Scan for the cell matching the given text and deliver its [X, Y] coordinate at center. 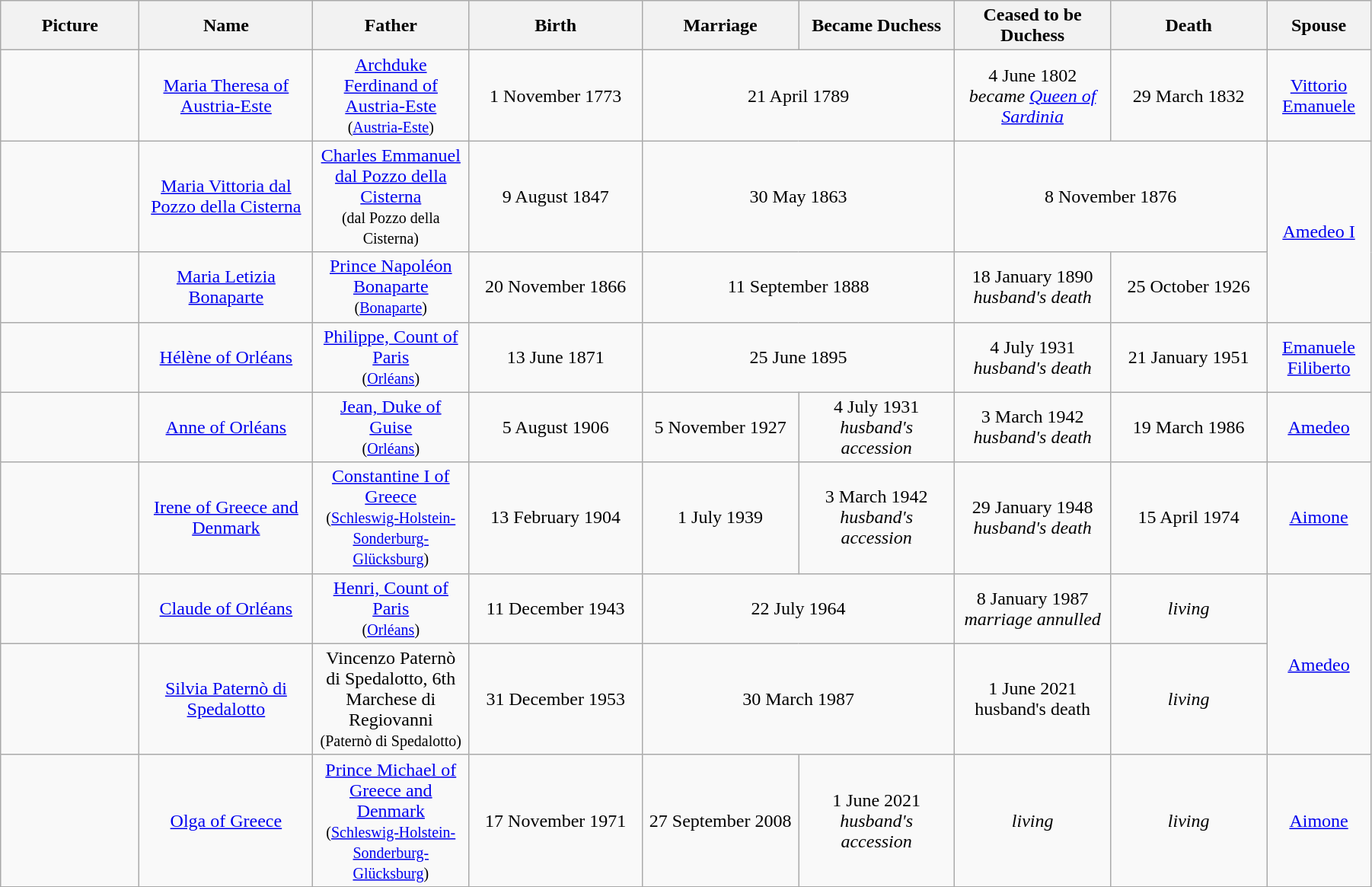
4 July 1931husband's death [1032, 357]
4 June 1802became Queen of Sardinia [1032, 96]
1 June 2021husband's death [1032, 699]
4 July 1931husband's accession [877, 427]
1 July 1939 [720, 518]
Jean, Duke of Guise(Orléans) [391, 427]
Maria Vittoria dal Pozzo della Cisterna [226, 196]
Picture [70, 26]
8 January 1987marriage annulled [1032, 608]
Name [226, 26]
Archduke Ferdinand of Austria-Este(Austria-Este) [391, 96]
3 March 1942husband's accession [877, 518]
Philippe, Count of Paris (Orléans) [391, 357]
Charles Emmanuel dal Pozzo della Cisterna(dal Pozzo della Cisterna) [391, 196]
21 April 1789 [799, 96]
30 March 1987 [799, 699]
29 March 1832 [1189, 96]
1 June 2021husband's accession [877, 821]
13 June 1871 [556, 357]
Olga of Greece [226, 821]
Emanuele Filiberto [1319, 357]
13 February 1904 [556, 518]
Anne of Orléans [226, 427]
8 November 1876 [1111, 196]
Became Duchess [877, 26]
15 April 1974 [1189, 518]
11 September 1888 [799, 287]
20 November 1866 [556, 287]
18 January 1890husband's death [1032, 287]
Prince Michael of Greece and Denmark(Schleswig-Holstein-Sonderburg-Glücksburg) [391, 821]
22 July 1964 [799, 608]
Maria Letizia Bonaparte [226, 287]
Ceased to be Duchess [1032, 26]
Vittorio Emanuele [1319, 96]
Maria Theresa of Austria-Este [226, 96]
Marriage [720, 26]
Amedeo I [1319, 231]
3 March 1942husband's death [1032, 427]
Father [391, 26]
Prince Napoléon Bonaparte(Bonaparte) [391, 287]
Vincenzo Paternò di Spedalotto, 6th Marchese di Regiovanni(Paternò di Spedalotto) [391, 699]
5 August 1906 [556, 427]
27 September 2008 [720, 821]
Birth [556, 26]
25 June 1895 [799, 357]
Spouse [1319, 26]
Constantine I of Greece(Schleswig-Holstein-Sonderburg-Glücksburg) [391, 518]
21 January 1951 [1189, 357]
5 November 1927 [720, 427]
11 December 1943 [556, 608]
1 November 1773 [556, 96]
Silvia Paternò di Spedalotto [226, 699]
31 December 1953 [556, 699]
29 January 1948 husband's death [1032, 518]
25 October 1926 [1189, 287]
19 March 1986 [1189, 427]
Hélène of Orléans [226, 357]
30 May 1863 [799, 196]
Claude of Orléans [226, 608]
9 August 1847 [556, 196]
17 November 1971 [556, 821]
Death [1189, 26]
Irene of Greece and Denmark [226, 518]
Henri, Count of Paris(Orléans) [391, 608]
